Search for the cell housing the specified text and yield its (x, y) center coordinate. 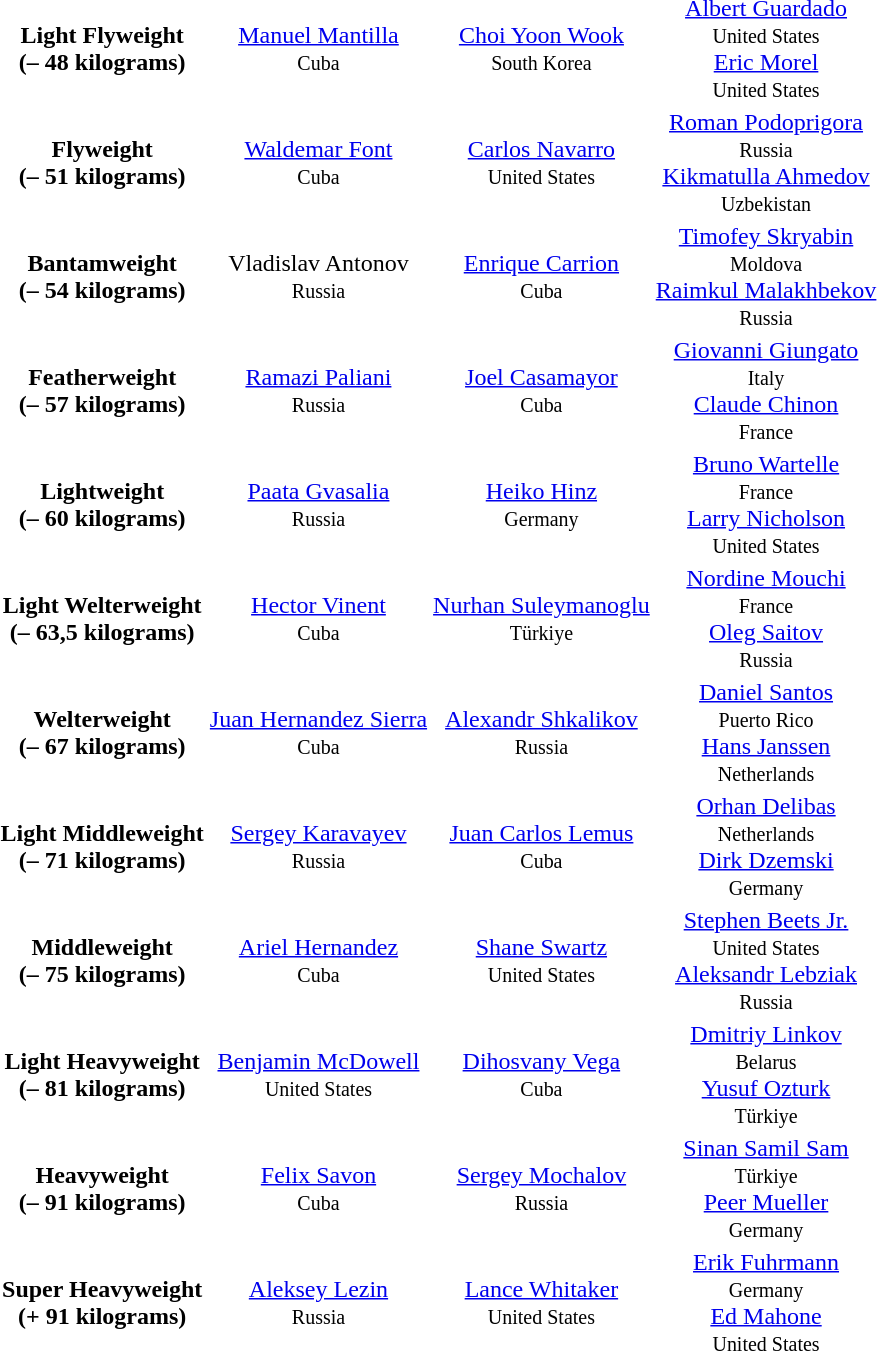
Juan Carlos LemusCuba (542, 846)
Joel CasamayorCuba (542, 390)
Vladislav AntonovRussia (318, 276)
Paata GvasaliaRussia (318, 504)
Felix SavonCuba (318, 1188)
Sergey KaravayevRussia (318, 846)
Nurhan SuleymanogluTürkiye (542, 618)
Carlos NavarroUnited States (542, 162)
Dihosvany VegaCuba (542, 1074)
Sergey MochalovRussia (542, 1188)
Waldemar FontCuba (318, 162)
Heiko HinzGermany (542, 504)
Shane SwartzUnited States (542, 960)
Ariel HernandezCuba (318, 960)
Juan Hernandez SierraCuba (318, 732)
Hector VinentCuba (318, 618)
Benjamin McDowellUnited States (318, 1074)
Ramazi PalianiRussia (318, 390)
Enrique CarrionCuba (542, 276)
Alexandr ShkalikovRussia (542, 732)
